Capture the cell that displays the provided text and extract its [X, Y] central coordinate. 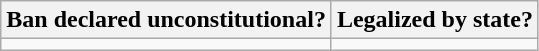
Ban declared unconstitutional? [166, 20]
Legalized by state? [434, 20]
